Return the [X, Y] coordinate for the center point of the cell that contains the specified text.  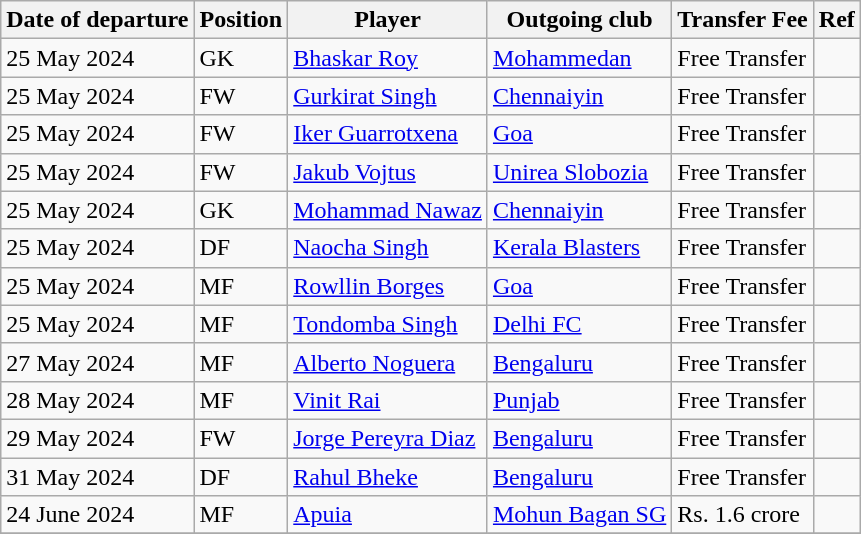
24 June 2024 [98, 515]
Rahul Bheke [388, 477]
27 May 2024 [98, 362]
Outgoing club [579, 20]
Unirea Slobozia [579, 172]
28 May 2024 [98, 400]
Jakub Vojtus [388, 172]
Delhi FC [579, 324]
Player [388, 20]
Jorge Pereyra Diaz [388, 438]
Gurkirat Singh [388, 96]
Kerala Blasters [579, 248]
Iker Guarrotxena [388, 134]
Mohun Bagan SG [579, 515]
Position [241, 20]
Ref [836, 20]
Date of departure [98, 20]
Alberto Noguera [388, 362]
Rowllin Borges [388, 286]
Mohammedan [579, 58]
Naocha Singh [388, 248]
Tondomba Singh [388, 324]
Rs. 1.6 crore [742, 515]
Punjab [579, 400]
31 May 2024 [98, 477]
Mohammad Nawaz [388, 210]
29 May 2024 [98, 438]
Vinit Rai [388, 400]
Apuia [388, 515]
Bhaskar Roy [388, 58]
Transfer Fee [742, 20]
